Locate the cell with the specified text and output its [x, y] center coordinate. 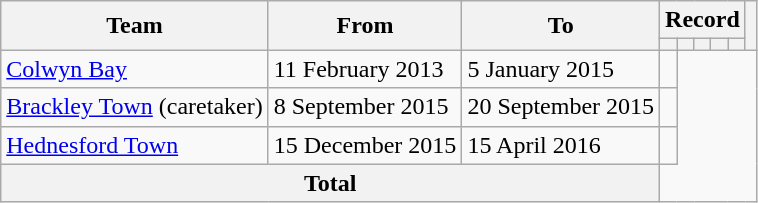
To [561, 26]
Brackley Town (caretaker) [134, 107]
5 January 2015 [561, 69]
Hednesford Town [134, 145]
15 December 2015 [365, 145]
Colwyn Bay [134, 69]
15 April 2016 [561, 145]
Team [134, 26]
Total [330, 183]
11 February 2013 [365, 69]
Record [703, 20]
20 September 2015 [561, 107]
8 September 2015 [365, 107]
From [365, 26]
